Output the [x, y] coordinate of the center of the cell containing the given text.  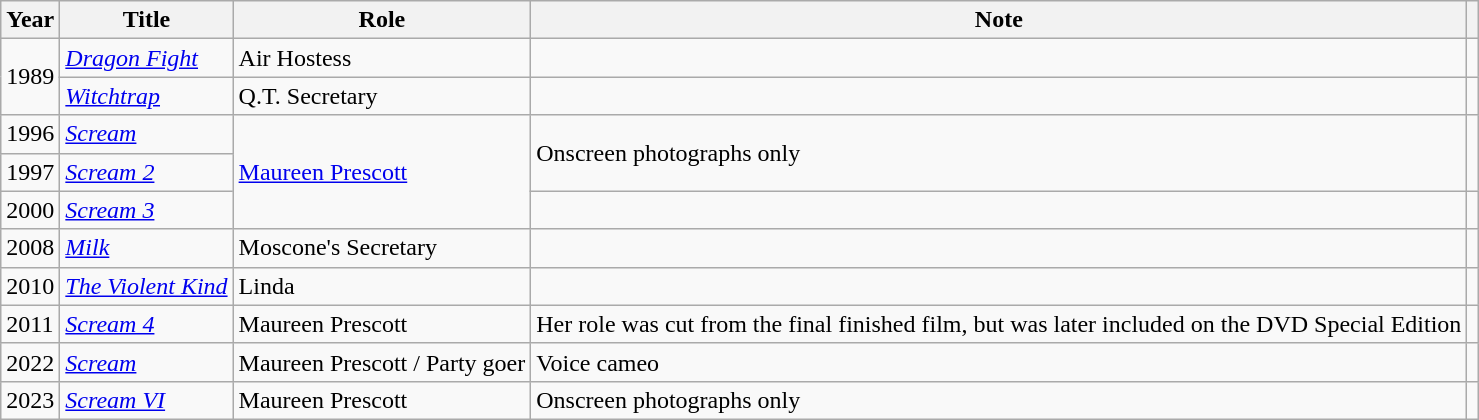
Air Hostess [382, 58]
Scream VI [146, 400]
1997 [30, 172]
1989 [30, 77]
Milk [146, 248]
Scream 3 [146, 210]
2011 [30, 324]
Her role was cut from the final finished film, but was later included on the DVD Special Edition [999, 324]
Dragon Fight [146, 58]
Q.T. Secretary [382, 96]
Title [146, 20]
2022 [30, 362]
Role [382, 20]
1996 [30, 134]
Witchtrap [146, 96]
Scream 4 [146, 324]
Maureen Prescott / Party goer [382, 362]
Moscone's Secretary [382, 248]
Scream 2 [146, 172]
Note [999, 20]
The Violent Kind [146, 286]
2008 [30, 248]
Year [30, 20]
2023 [30, 400]
Linda [382, 286]
Voice cameo [999, 362]
2010 [30, 286]
2000 [30, 210]
